Detect which cell encompasses the target text, then output its [X, Y] center coordinate. 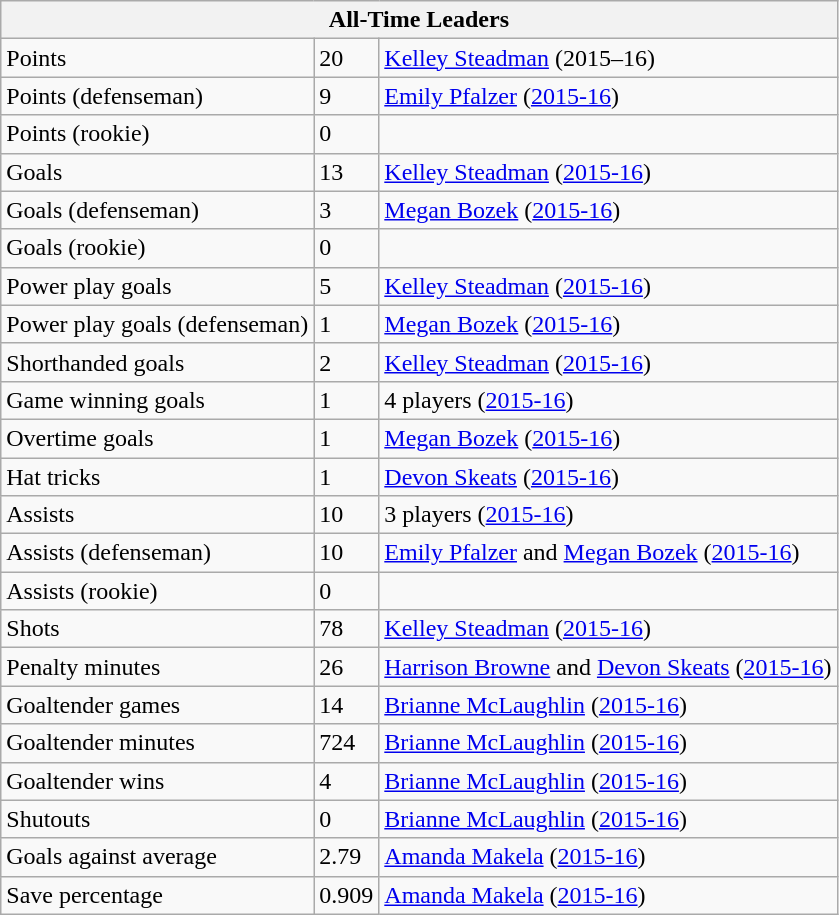
Points (defenseman) [158, 96]
Goals [158, 172]
Overtime goals [158, 438]
All-Time Leaders [419, 20]
4 players (2015-16) [608, 400]
Harrison Browne and Devon Skeats (2015-16) [608, 667]
Save percentage [158, 895]
4 [346, 781]
724 [346, 743]
Points (rookie) [158, 134]
Goals (rookie) [158, 248]
5 [346, 286]
2 [346, 362]
Game winning goals [158, 400]
20 [346, 58]
Goals (defenseman) [158, 210]
Goals against average [158, 857]
3 [346, 210]
Goaltender wins [158, 781]
Goaltender games [158, 705]
Shots [158, 629]
3 players (2015-16) [608, 515]
Emily Pfalzer (2015-16) [608, 96]
78 [346, 629]
14 [346, 705]
Emily Pfalzer and Megan Bozek (2015-16) [608, 553]
Power play goals (defenseman) [158, 324]
Shorthanded goals [158, 362]
Points [158, 58]
2.79 [346, 857]
13 [346, 172]
Shutouts [158, 819]
Goaltender minutes [158, 743]
Assists (rookie) [158, 591]
Devon Skeats (2015-16) [608, 477]
Assists (defenseman) [158, 553]
9 [346, 96]
Assists [158, 515]
26 [346, 667]
Hat tricks [158, 477]
Power play goals [158, 286]
Penalty minutes [158, 667]
Kelley Steadman (2015–16) [608, 58]
0.909 [346, 895]
